Locate the cell with the specified text and output its [X, Y] center coordinate. 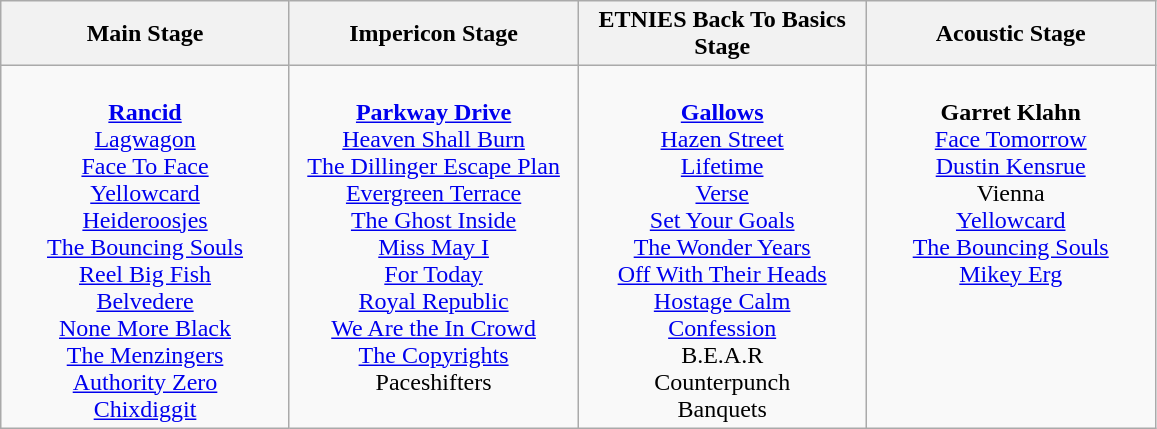
Impericon Stage [434, 34]
Gallows Hazen Street Lifetime Verse Set Your Goals The Wonder Years Off With Their Heads Hostage Calm Confession B.E.A.R Counterpunch Banquets [722, 247]
Garret Klahn Face Tomorrow Dustin Kensrue Vienna Yellowcard The Bouncing Souls Mikey Erg [1010, 247]
Main Stage [146, 34]
Acoustic Stage [1010, 34]
ETNIES Back To Basics Stage [722, 34]
